Find where the given text appears and provide that cell's center as [x, y] coordinate. 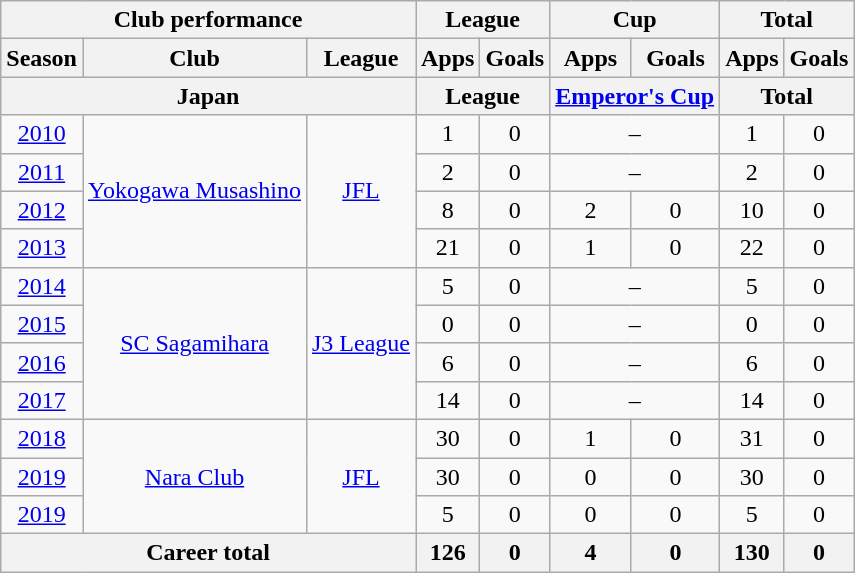
2016 [42, 362]
21 [448, 248]
2018 [42, 438]
2010 [42, 134]
2011 [42, 172]
Career total [208, 553]
Season [42, 58]
2014 [42, 286]
10 [752, 210]
8 [448, 210]
2017 [42, 400]
Japan [208, 96]
Nara Club [194, 476]
2012 [42, 210]
2015 [42, 324]
Emperor's Cup [635, 96]
Yokogawa Musashino [194, 191]
22 [752, 248]
2013 [42, 248]
Club performance [208, 20]
J3 League [360, 343]
Cup [635, 20]
130 [752, 553]
31 [752, 438]
126 [448, 553]
SC Sagamihara [194, 343]
4 [591, 553]
Club [194, 58]
